Determine the [X, Y] coordinate at the center of the cell enclosing the given text.  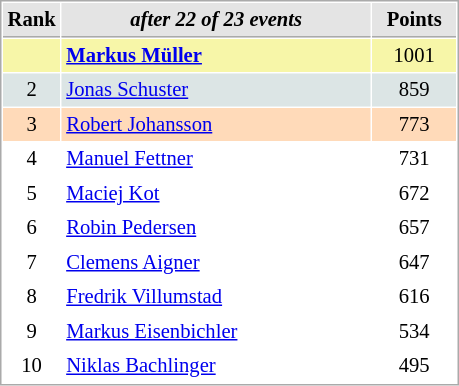
2 [32, 90]
after 22 of 23 events [216, 20]
7 [32, 262]
773 [414, 124]
Niklas Bachlinger [216, 366]
5 [32, 194]
859 [414, 90]
Robert Johansson [216, 124]
495 [414, 366]
Jonas Schuster [216, 90]
1001 [414, 56]
Clemens Aigner [216, 262]
Fredrik Villumstad [216, 296]
672 [414, 194]
6 [32, 228]
Rank [32, 20]
Maciej Kot [216, 194]
Robin Pedersen [216, 228]
534 [414, 332]
10 [32, 366]
731 [414, 158]
Manuel Fettner [216, 158]
9 [32, 332]
657 [414, 228]
Markus Müller [216, 56]
4 [32, 158]
616 [414, 296]
3 [32, 124]
8 [32, 296]
Points [414, 20]
647 [414, 262]
Markus Eisenbichler [216, 332]
